Return the [X, Y] coordinate for the center point of the cell that contains the specified text.  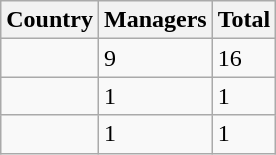
16 [244, 58]
9 [155, 58]
Country [50, 20]
Managers [155, 20]
Total [244, 20]
